Identify which cell holds the provided text, then report its [X, Y] central coordinate. 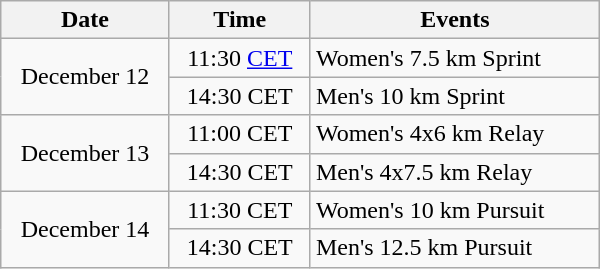
Men's 4x7.5 km Relay [454, 172]
December 14 [85, 229]
December 12 [85, 77]
Women's 7.5 km Sprint [454, 58]
Men's 10 km Sprint [454, 96]
Events [454, 20]
Date [85, 20]
Women's 10 km Pursuit [454, 210]
Men's 12.5 km Pursuit [454, 248]
Women's 4x6 km Relay [454, 134]
11:00 CET [240, 134]
December 13 [85, 153]
Time [240, 20]
